Locate the cell with the specified text and output its (X, Y) center coordinate. 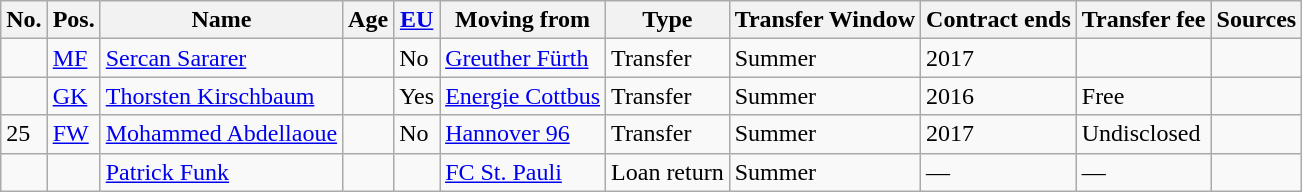
2016 (999, 96)
Transfer fee (1144, 20)
Transfer Window (824, 20)
Energie Cottbus (523, 96)
GK (74, 96)
EU (417, 20)
Undisclosed (1144, 134)
Greuther Fürth (523, 58)
Pos. (74, 20)
Thorsten Kirschbaum (221, 96)
Sources (1256, 20)
FW (74, 134)
Name (221, 20)
Age (368, 20)
Free (1144, 96)
Sercan Sararer (221, 58)
Hannover 96 (523, 134)
Patrick Funk (221, 172)
Mohammed Abdellaoue (221, 134)
No. (24, 20)
Moving from (523, 20)
Type (668, 20)
Loan return (668, 172)
FC St. Pauli (523, 172)
Yes (417, 96)
MF (74, 58)
Contract ends (999, 20)
25 (24, 134)
